Output the (x, y) coordinate of the center of the cell containing the given text.  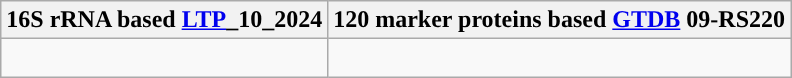
120 marker proteins based GTDB 09-RS220 (560, 20)
16S rRNA based LTP_10_2024 (164, 20)
